From the cell containing the given text, extract its center point as (x, y) coordinate. 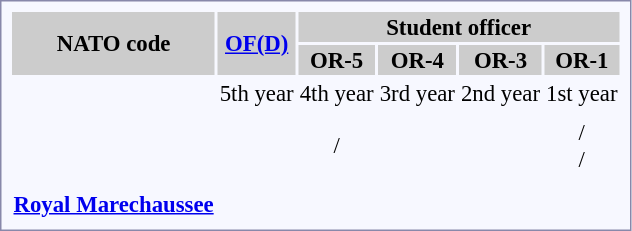
Royal Marechaussee (114, 204)
OR-4 (417, 60)
NATO code (114, 44)
OF(D) (256, 44)
// (582, 146)
OR-3 (500, 60)
OR-5 (336, 60)
3rd year (417, 93)
Student officer (458, 27)
/ (336, 146)
5th year (256, 93)
1st year (582, 93)
4th year (336, 93)
2nd year (500, 93)
OR-1 (582, 60)
